Find where the given text appears and provide that cell's center as [X, Y] coordinate. 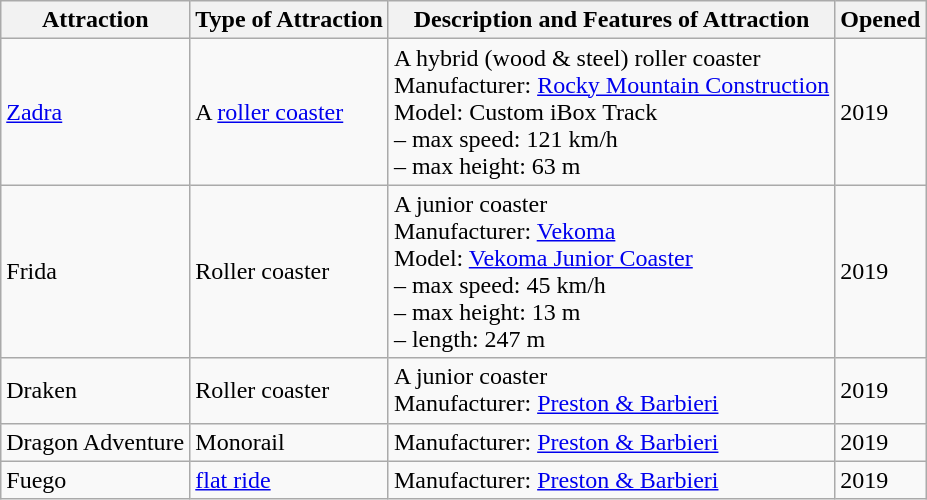
Monorail [290, 442]
Description and Features of Attraction [611, 20]
Frida [96, 272]
Zadra [96, 112]
Draken [96, 390]
flat ride [290, 480]
A junior coasterManufacturer: VekomaModel: Vekoma Junior Coaster– max speed: 45 km/h– max height: 13 m– length: 247 m [611, 272]
A junior coasterManufacturer: Preston & Barbieri [611, 390]
A roller coaster [290, 112]
Fuego [96, 480]
A hybrid (wood & steel) roller coasterManufacturer: Rocky Mountain ConstructionModel: Custom iBox Track– max speed: 121 km/h– max height: 63 m [611, 112]
Dragon Adventure [96, 442]
Type of Attraction [290, 20]
Opened [880, 20]
Attraction [96, 20]
